From the cell containing the given text, extract its center point as [X, Y] coordinate. 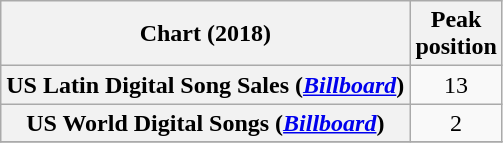
Peakposition [456, 34]
Chart (2018) [206, 34]
US Latin Digital Song Sales (Billboard) [206, 85]
US World Digital Songs (Billboard) [206, 123]
13 [456, 85]
2 [456, 123]
